Pinpoint the cell where the given text exists, returning its (x, y) midpoint coordinate. 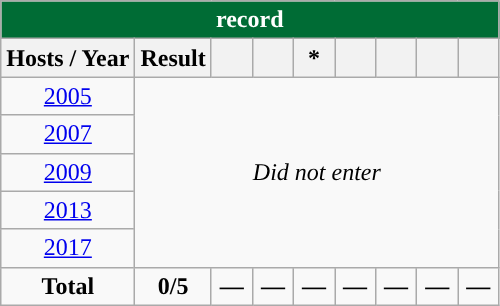
record (250, 20)
Result (173, 58)
2007 (68, 134)
Did not enter (317, 172)
2009 (68, 172)
2017 (68, 248)
* (314, 58)
Hosts / Year (68, 58)
2013 (68, 210)
0/5 (173, 286)
Total (68, 286)
2005 (68, 96)
